Detect which cell encompasses the target text, then output its [x, y] center coordinate. 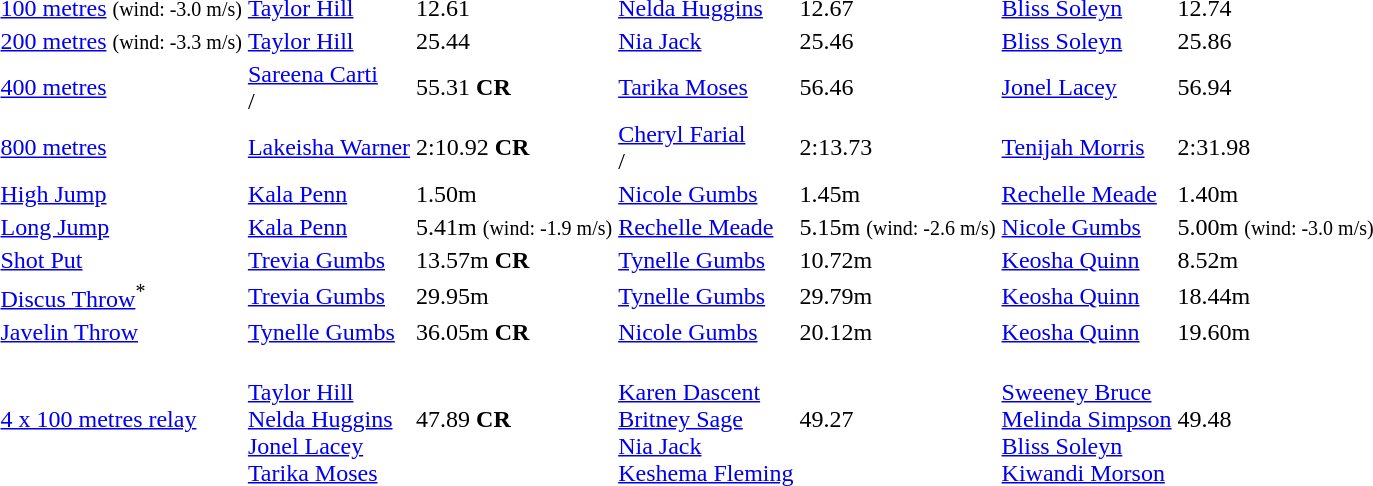
Tenijah Morris [1086, 148]
25.46 [898, 41]
2:10.92 CR [514, 148]
2:13.73 [898, 148]
29.95m [514, 296]
1.50m [514, 194]
Jonel Lacey [1086, 88]
Bliss Soleyn [1086, 41]
10.72m [898, 260]
Nia Jack [706, 41]
20.12m [898, 332]
5.15m (wind: -2.6 m/s) [898, 227]
Lakeisha Warner [328, 148]
Tarika Moses [706, 88]
Cheryl Farial / [706, 148]
55.31 CR [514, 88]
5.41m (wind: -1.9 m/s) [514, 227]
Sareena Carti / [328, 88]
36.05m CR [514, 332]
25.44 [514, 41]
56.46 [898, 88]
Taylor Hill [328, 41]
29.79m [898, 296]
1.45m [898, 194]
13.57m CR [514, 260]
